Return the (X, Y) coordinate for the center point of the cell that contains the specified text.  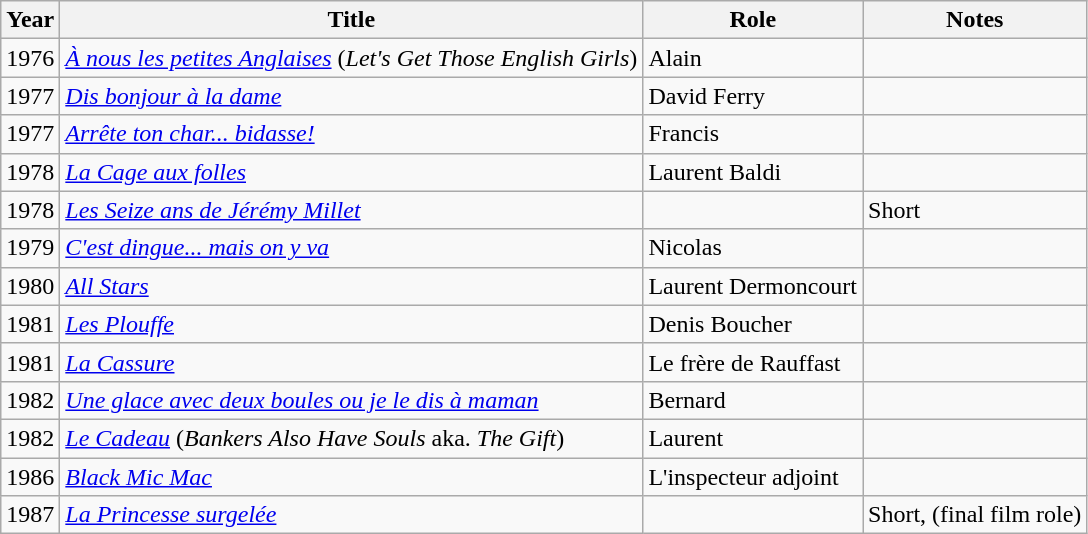
Une glace avec deux boules ou je le dis à maman (352, 400)
1976 (30, 58)
Laurent Baldi (753, 172)
1980 (30, 286)
Les Seize ans de Jérémy Millet (352, 210)
Dis bonjour à la dame (352, 96)
Notes (975, 20)
Alain (753, 58)
Short, (final film role) (975, 515)
C'est dingue... mais on y va (352, 248)
Year (30, 20)
Short (975, 210)
L'inspecteur adjoint (753, 477)
Laurent (753, 438)
Laurent Dermoncourt (753, 286)
La Cage aux folles (352, 172)
David Ferry (753, 96)
La Princesse surgelée (352, 515)
La Cassure (352, 362)
Francis (753, 134)
Arrête ton char... bidasse! (352, 134)
Role (753, 20)
Les Plouffe (352, 324)
1979 (30, 248)
À nous les petites Anglaises (Let's Get Those English Girls) (352, 58)
Le frère de Rauffast (753, 362)
All Stars (352, 286)
Bernard (753, 400)
Title (352, 20)
Le Cadeau (Bankers Also Have Souls aka. The Gift) (352, 438)
Black Mic Mac (352, 477)
Nicolas (753, 248)
1987 (30, 515)
Denis Boucher (753, 324)
1986 (30, 477)
